Output the (X, Y) coordinate of the center of the cell containing the given text.  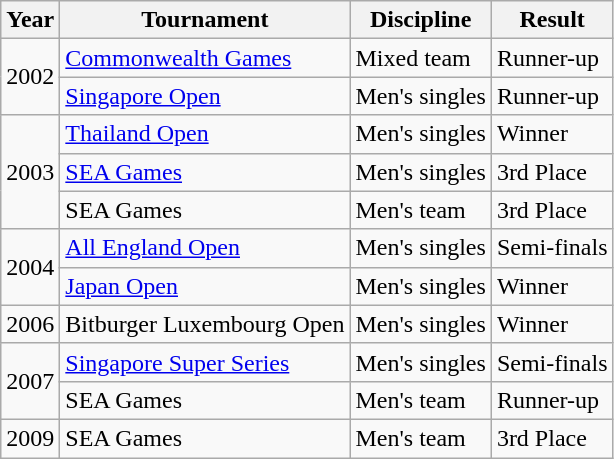
Bitburger Luxembourg Open (205, 324)
2004 (30, 267)
Discipline (420, 20)
2002 (30, 77)
2007 (30, 381)
Thailand Open (205, 134)
Singapore Super Series (205, 362)
2009 (30, 438)
Commonwealth Games (205, 58)
Singapore Open (205, 96)
2003 (30, 172)
Year (30, 20)
Result (552, 20)
Japan Open (205, 286)
Mixed team (420, 58)
All England Open (205, 248)
2006 (30, 324)
Tournament (205, 20)
